Return the [x, y] coordinate for the center point of the cell that contains the specified text.  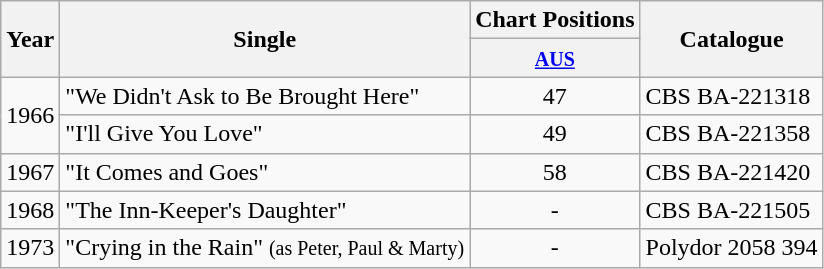
CBS BA-221420 [732, 172]
1966 [30, 115]
"I'll Give You Love" [265, 134]
Chart Positions [555, 20]
49 [555, 134]
Single [265, 39]
47 [555, 96]
Catalogue [732, 39]
AUS [555, 58]
"The Inn-Keeper's Daughter" [265, 210]
CBS BA-221358 [732, 134]
58 [555, 172]
"We Didn't Ask to Be Brought Here" [265, 96]
Polydor 2058 394 [732, 248]
1973 [30, 248]
1967 [30, 172]
CBS BA-221505 [732, 210]
"Crying in the Rain" (as Peter, Paul & Marty) [265, 248]
1968 [30, 210]
"It Comes and Goes" [265, 172]
CBS BA-221318 [732, 96]
Year [30, 39]
